Find where the given text appears and provide that cell's center as (X, Y) coordinate. 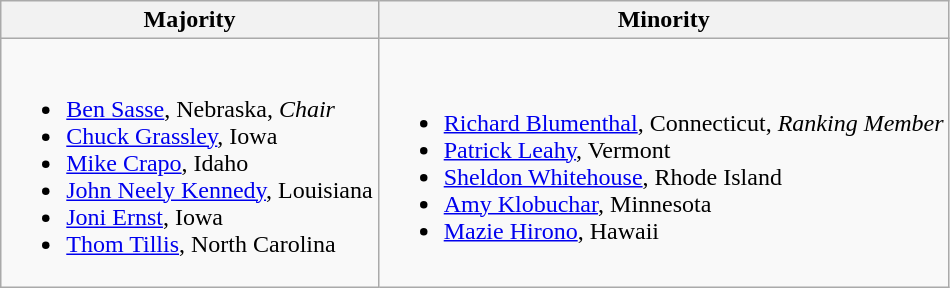
Majority (190, 20)
Richard Blumenthal, Connecticut, Ranking MemberPatrick Leahy, VermontSheldon Whitehouse, Rhode IslandAmy Klobuchar, MinnesotaMazie Hirono, Hawaii (664, 163)
Ben Sasse, Nebraska, ChairChuck Grassley, IowaMike Crapo, IdahoJohn Neely Kennedy, LouisianaJoni Ernst, IowaThom Tillis, North Carolina (190, 163)
Minority (664, 20)
